Return the (x, y) coordinate for the center point of the cell that contains the specified text.  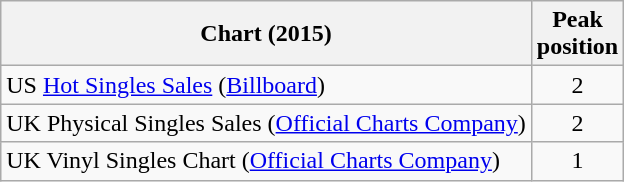
1 (577, 161)
US Hot Singles Sales (Billboard) (266, 85)
Chart (2015) (266, 34)
UK Vinyl Singles Chart (Official Charts Company) (266, 161)
Peakposition (577, 34)
UK Physical Singles Sales (Official Charts Company) (266, 123)
